Pinpoint the cell where the given text exists, returning its [x, y] midpoint coordinate. 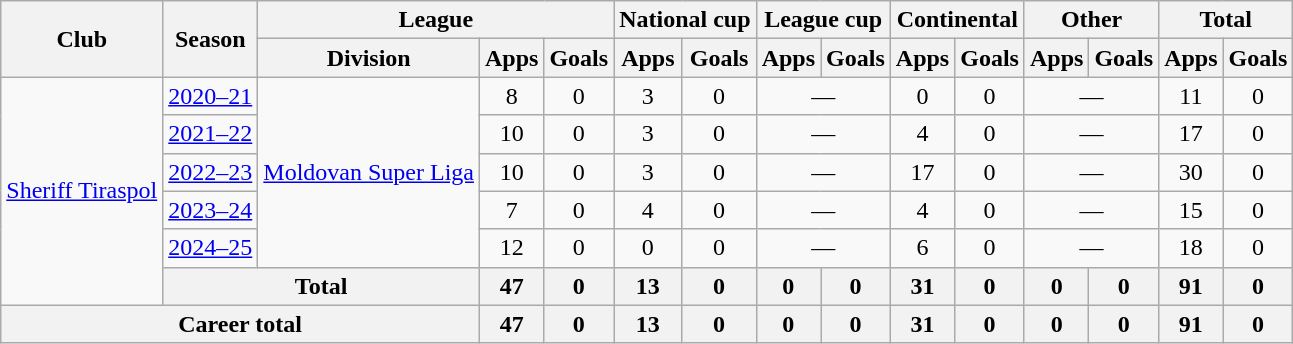
League [436, 20]
7 [511, 210]
11 [1191, 96]
Other [1091, 20]
8 [511, 96]
2022–23 [210, 172]
Continental [957, 20]
6 [922, 248]
2023–24 [210, 210]
Club [82, 39]
18 [1191, 248]
12 [511, 248]
National cup [685, 20]
2020–21 [210, 96]
Division [369, 58]
2021–22 [210, 134]
League cup [823, 20]
Sheriff Tiraspol [82, 191]
30 [1191, 172]
Career total [240, 324]
2024–25 [210, 248]
15 [1191, 210]
Moldovan Super Liga [369, 172]
Season [210, 39]
